Pinpoint the cell where the given text exists, returning its (x, y) midpoint coordinate. 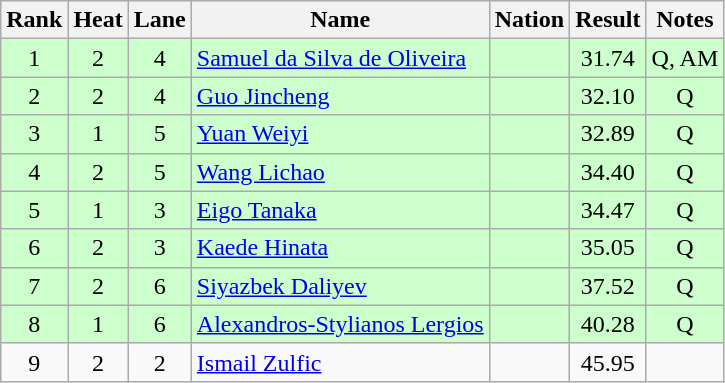
Samuel da Silva de Oliveira (340, 58)
Alexandros-Stylianos Lergios (340, 324)
35.05 (608, 248)
Lane (160, 20)
Nation (529, 20)
34.47 (608, 210)
34.40 (608, 172)
9 (34, 362)
Eigo Tanaka (340, 210)
32.10 (608, 96)
Ismail Zulfic (340, 362)
32.89 (608, 134)
Name (340, 20)
7 (34, 286)
Siyazbek Daliyev (340, 286)
Q, AM (685, 58)
Yuan Weiyi (340, 134)
Heat (98, 20)
45.95 (608, 362)
8 (34, 324)
Result (608, 20)
Rank (34, 20)
Wang Lichao (340, 172)
Notes (685, 20)
31.74 (608, 58)
Guo Jincheng (340, 96)
37.52 (608, 286)
Kaede Hinata (340, 248)
40.28 (608, 324)
